Identify which cell holds the provided text, then report its [x, y] central coordinate. 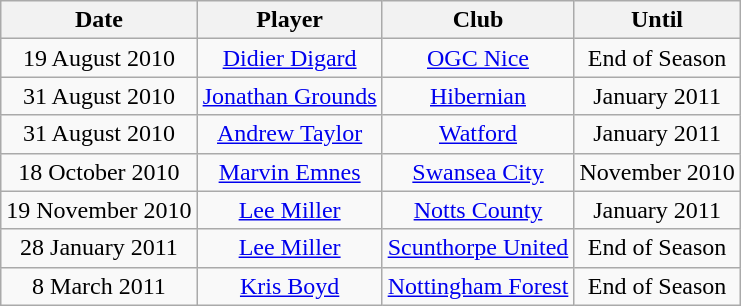
Didier Digard [290, 58]
Notts County [478, 210]
18 October 2010 [99, 172]
Andrew Taylor [290, 134]
Date [99, 20]
Player [290, 20]
Watford [478, 134]
Scunthorpe United [478, 248]
Kris Boyd [290, 286]
19 August 2010 [99, 58]
Nottingham Forest [478, 286]
19 November 2010 [99, 210]
Marvin Emnes [290, 172]
Swansea City [478, 172]
28 January 2011 [99, 248]
Hibernian [478, 96]
Club [478, 20]
November 2010 [657, 172]
Until [657, 20]
Jonathan Grounds [290, 96]
8 March 2011 [99, 286]
OGC Nice [478, 58]
